Pinpoint the cell where the given text exists, returning its (X, Y) midpoint coordinate. 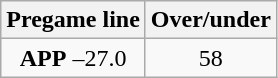
Pregame line (74, 20)
APP –27.0 (74, 58)
Over/under (210, 20)
58 (210, 58)
